Return the (x, y) coordinate for the center point of the cell that contains the specified text.  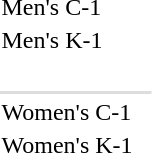
Men's K-1 (67, 40)
Women's C-1 (67, 112)
